For the text-containing cell, return its midpoint in (x, y) coordinate format. 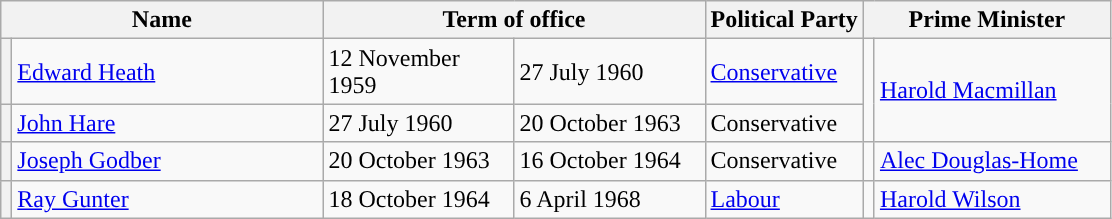
Alec Douglas-Home (992, 161)
John Hare (168, 123)
16 October 1964 (610, 161)
Name (162, 20)
Term of office (514, 20)
Ray Gunter (168, 199)
18 October 1964 (418, 199)
Labour (784, 199)
Political Party (784, 20)
Harold Wilson (992, 199)
Edward Heath (168, 72)
Joseph Godber (168, 161)
Harold Macmillan (992, 90)
Prime Minister (986, 20)
6 April 1968 (610, 199)
12 November 1959 (418, 72)
